Capture the cell that displays the provided text and extract its (x, y) central coordinate. 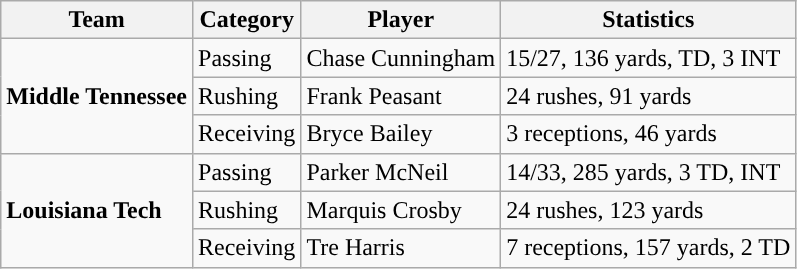
7 receptions, 157 yards, 2 TD (648, 248)
14/33, 285 yards, 3 TD, INT (648, 172)
Category (247, 20)
3 receptions, 46 yards (648, 134)
Parker McNeil (401, 172)
Bryce Bailey (401, 134)
24 rushes, 91 yards (648, 96)
Statistics (648, 20)
Marquis Crosby (401, 210)
15/27, 136 yards, TD, 3 INT (648, 58)
24 rushes, 123 yards (648, 210)
Tre Harris (401, 248)
Louisiana Tech (97, 210)
Frank Peasant (401, 96)
Middle Tennessee (97, 96)
Player (401, 20)
Team (97, 20)
Chase Cunningham (401, 58)
